Return (x, y) of the center of cell containing provided text 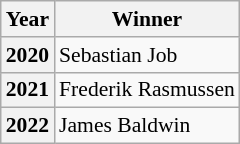
Sebastian Job (147, 55)
2022 (28, 126)
2020 (28, 55)
Year (28, 19)
James Baldwin (147, 126)
Winner (147, 19)
Frederik Rasmussen (147, 90)
2021 (28, 90)
